Pinpoint the cell where the given text exists, returning its [x, y] midpoint coordinate. 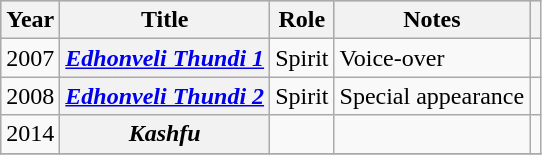
2014 [30, 134]
2008 [30, 96]
Kashfu [165, 134]
Year [30, 20]
Notes [432, 20]
Edhonveli Thundi 2 [165, 96]
Special appearance [432, 96]
Title [165, 20]
Role [302, 20]
Voice-over [432, 58]
2007 [30, 58]
Edhonveli Thundi 1 [165, 58]
